Return the [x, y] coordinate for the center point of the cell that contains the specified text.  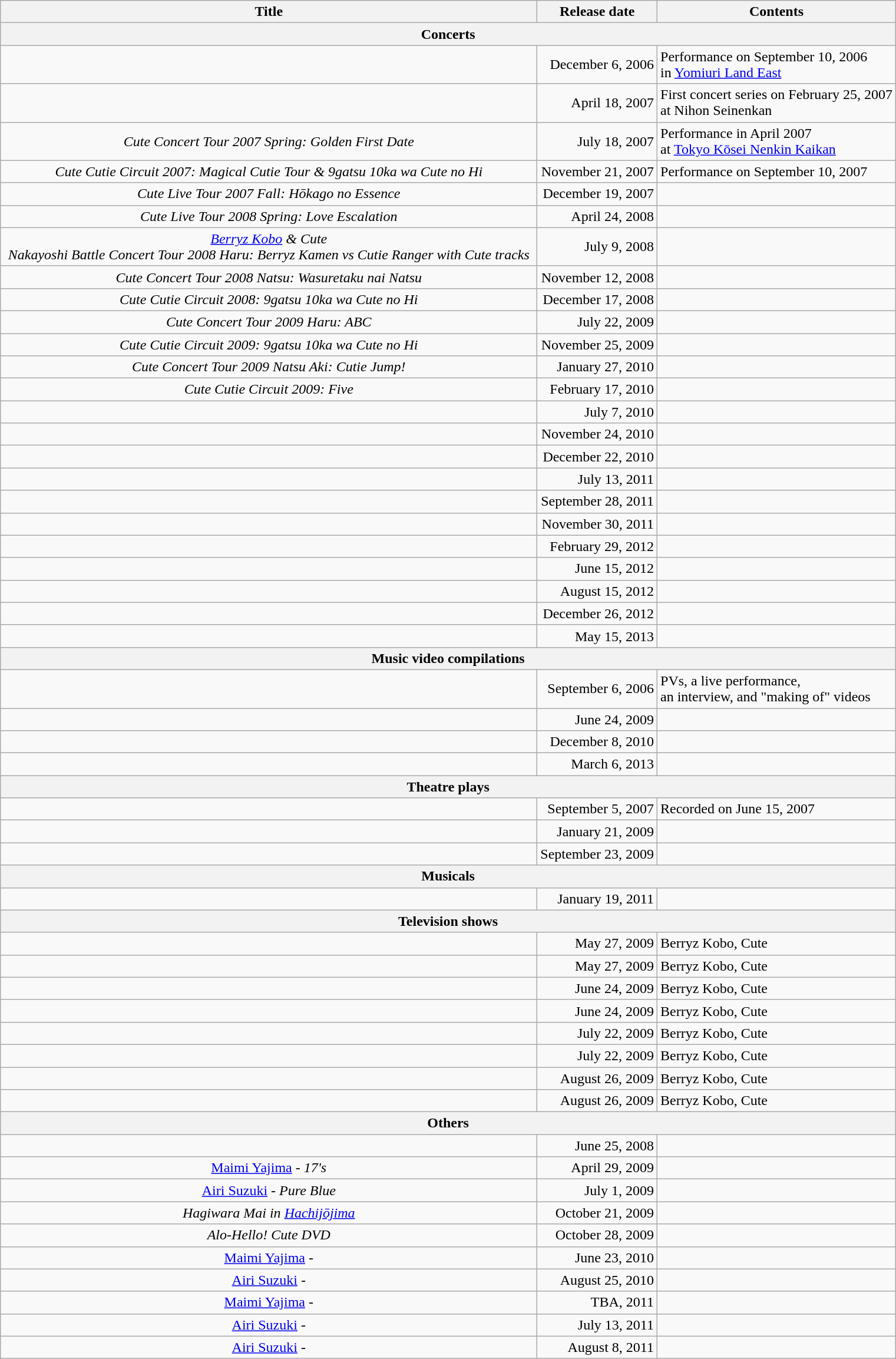
Performance on September 10, 2007 [776, 171]
Berryz Kobo & CuteNakayoshi Battle Concert Tour 2008 Haru: Berryz Kamen vs Cutie Ranger with Cute tracks [269, 246]
February 29, 2012 [597, 546]
January 27, 2010 [597, 367]
July 7, 2010 [597, 412]
Others [448, 1123]
Release date [597, 12]
July 18, 2007 [597, 141]
September 23, 2009 [597, 854]
October 28, 2009 [597, 1235]
December 8, 2010 [597, 742]
Recorded on June 15, 2007 [776, 809]
Cute Concert Tour 2009 Haru: ABC [269, 322]
September 5, 2007 [597, 809]
May 15, 2013 [597, 636]
TBA, 2011 [597, 1302]
December 22, 2010 [597, 457]
Musicals [448, 876]
Hagiwara Mai in Hachijōjima [269, 1213]
First concert series on February 25, 2007 at Nihon Seinenkan [776, 103]
August 8, 2011 [597, 1347]
August 15, 2012 [597, 591]
July 1, 2009 [597, 1190]
November 30, 2011 [597, 524]
Concerts [448, 34]
Performance in April 2007 at Tokyo Kōsei Nenkin Kaikan [776, 141]
June 23, 2010 [597, 1258]
Contents [776, 12]
Cute Cutie Circuit 2009: 9gatsu 10ka wa Cute no Hi [269, 345]
April 24, 2008 [597, 216]
December 17, 2008 [597, 299]
Cute Cutie Circuit 2009: Five [269, 390]
January 21, 2009 [597, 832]
December 6, 2006 [597, 65]
PVs, a live performance, an interview, and "making of" videos [776, 688]
April 18, 2007 [597, 103]
November 21, 2007 [597, 171]
January 19, 2011 [597, 899]
April 29, 2009 [597, 1168]
Cute Live Tour 2007 Fall: Hōkago no Essence [269, 194]
August 25, 2010 [597, 1280]
Cute Live Tour 2008 Spring: Love Escalation [269, 216]
Maimi Yajima - 17's [269, 1168]
September 28, 2011 [597, 502]
Cute Concert Tour 2008 Natsu: Wasuretaku nai Natsu [269, 277]
Cute Concert Tour 2009 Natsu Aki: Cutie Jump! [269, 367]
December 19, 2007 [597, 194]
Cute Cutie Circuit 2008: 9gatsu 10ka wa Cute no Hi [269, 299]
March 6, 2013 [597, 764]
Title [269, 12]
Airi Suzuki - Pure Blue [269, 1190]
June 15, 2012 [597, 569]
Music video compilations [448, 658]
November 25, 2009 [597, 345]
Alo-Hello! Cute DVD [269, 1235]
Theatre plays [448, 787]
June 25, 2008 [597, 1146]
November 12, 2008 [597, 277]
September 6, 2006 [597, 688]
Television shows [448, 921]
November 24, 2010 [597, 434]
Cute Concert Tour 2007 Spring: Golden First Date [269, 141]
July 9, 2008 [597, 246]
Performance on September 10, 2006in Yomiuri Land East [776, 65]
Cute Cutie Circuit 2007: Magical Cutie Tour & 9gatsu 10ka wa Cute no Hi [269, 171]
December 26, 2012 [597, 613]
February 17, 2010 [597, 390]
October 21, 2009 [597, 1213]
